Pinpoint the cell where the given text exists, returning its [x, y] midpoint coordinate. 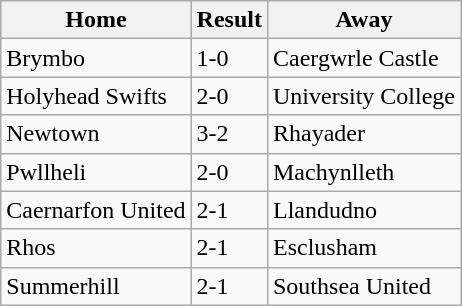
Rhayader [364, 134]
Brymbo [96, 58]
1-0 [229, 58]
Caergwrle Castle [364, 58]
Esclusham [364, 248]
Caernarfon United [96, 210]
3-2 [229, 134]
Newtown [96, 134]
Pwllheli [96, 172]
Holyhead Swifts [96, 96]
Result [229, 20]
Machynlleth [364, 172]
Home [96, 20]
Llandudno [364, 210]
Southsea United [364, 286]
Rhos [96, 248]
Summerhill [96, 286]
University College [364, 96]
Away [364, 20]
